Provide the [x, y] coordinate of the cell's center where the given text is located.  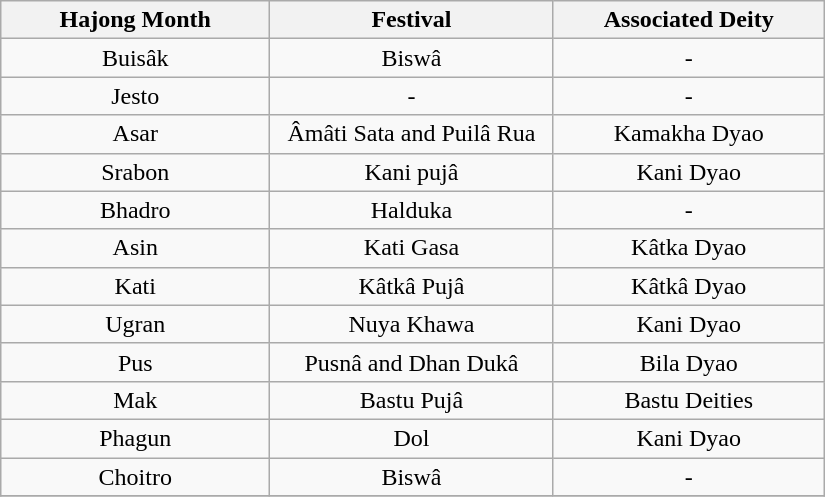
Phagun [136, 438]
Kâtkâ Dyao [688, 286]
Associated Deity [688, 20]
Kati [136, 286]
Festival [412, 20]
Kamakha Dyao [688, 134]
Kâtka Dyao [688, 248]
Bastu Deities [688, 400]
Ugran [136, 324]
Kati Gasa [412, 248]
Choitro [136, 477]
Nuya Khawa [412, 324]
Kâtkâ Pujâ [412, 286]
Dol [412, 438]
Pus [136, 362]
Bila Dyao [688, 362]
Mak [136, 400]
Srabon [136, 172]
Asar [136, 134]
Hajong Month [136, 20]
Asin [136, 248]
Âmâti Sata and Puilâ Rua [412, 134]
Bastu Pujâ [412, 400]
Kani pujâ [412, 172]
Bhadro [136, 210]
Pusnâ and Dhan Dukâ [412, 362]
Buisâk [136, 58]
Halduka [412, 210]
Jesto [136, 96]
